Pinpoint the cell where the given text exists, returning its (X, Y) midpoint coordinate. 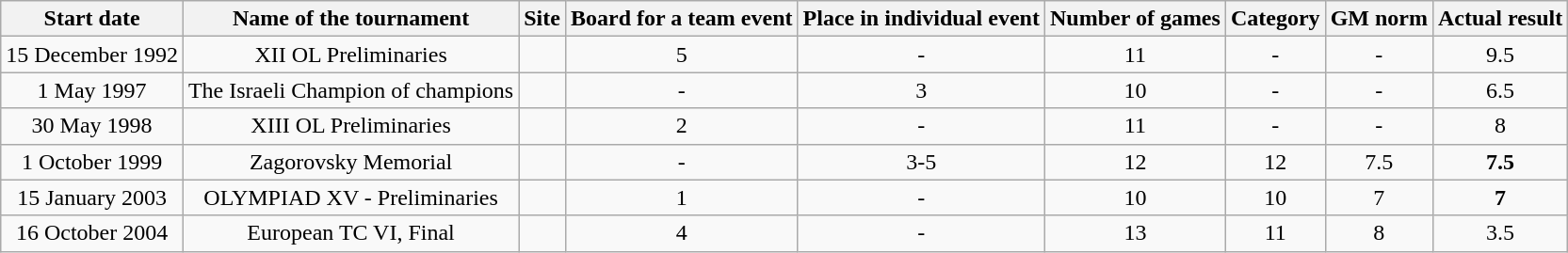
3-5 (921, 162)
1 October 1999 (92, 162)
Start date (92, 19)
Category (1275, 19)
XIII OL Preliminaries (350, 126)
3.5 (1499, 233)
XII OL Preliminaries (350, 55)
2 (682, 126)
15 December 1992 (92, 55)
13 (1135, 233)
Number of games (1135, 19)
5 (682, 55)
OLYMPIAD XV - Preliminaries (350, 198)
Place in individual event (921, 19)
European TC VI, Final (350, 233)
6.5 (1499, 90)
1 (682, 198)
GM norm (1379, 19)
Zagorovsky Memorial (350, 162)
15 January 2003 (92, 198)
30 May 1998 (92, 126)
Actual result (1499, 19)
Site (542, 19)
16 October 2004 (92, 233)
The Israeli Champion of champions (350, 90)
3 (921, 90)
4 (682, 233)
1 May 1997 (92, 90)
Board for a team event (682, 19)
9.5 (1499, 55)
Name of the tournament (350, 19)
